Output the (X, Y) coordinate of the center of the cell containing the given text.  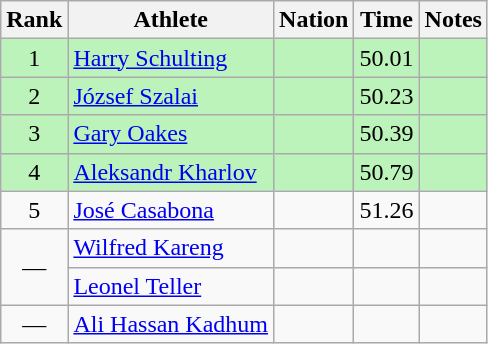
50.23 (386, 96)
Rank (34, 20)
50.39 (386, 134)
4 (34, 172)
51.26 (386, 210)
José Casabona (171, 210)
Harry Schulting (171, 58)
Notes (453, 20)
3 (34, 134)
Gary Oakes (171, 134)
Athlete (171, 20)
5 (34, 210)
50.79 (386, 172)
Time (386, 20)
József Szalai (171, 96)
50.01 (386, 58)
1 (34, 58)
Leonel Teller (171, 286)
Ali Hassan Kadhum (171, 324)
Nation (314, 20)
Wilfred Kareng (171, 248)
Aleksandr Kharlov (171, 172)
2 (34, 96)
